Pinpoint the cell where the given text exists, returning its [x, y] midpoint coordinate. 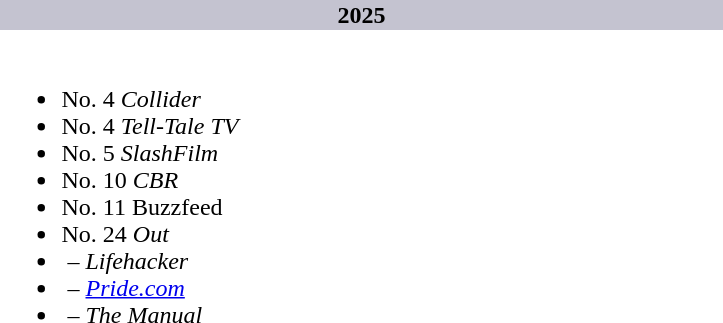
2025 [362, 15]
